Pinpoint the cell where the given text exists, returning its [x, y] midpoint coordinate. 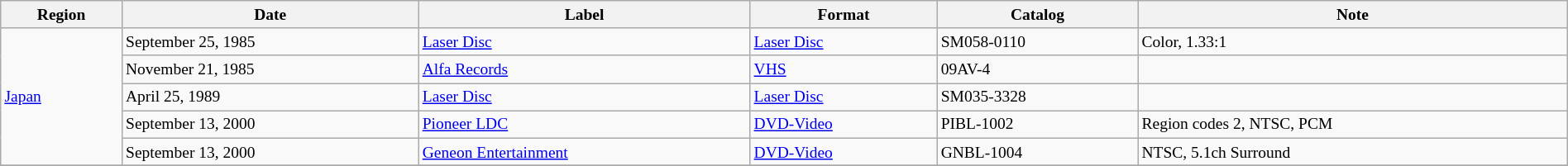
Region [61, 15]
Alfa Records [584, 69]
Catalog [1037, 15]
Label [584, 15]
VHS [844, 69]
09AV-4 [1037, 69]
Date [270, 15]
Region codes 2, NTSC, PCM [1353, 124]
Color, 1.33:1 [1353, 41]
NTSC, 5.1ch Surround [1353, 152]
Pioneer LDC [584, 124]
April 25, 1989 [270, 97]
SM058-0110 [1037, 41]
SM035-3328 [1037, 97]
GNBL-1004 [1037, 152]
Geneon Entertainment [584, 152]
Format [844, 15]
September 25, 1985 [270, 41]
PIBL-1002 [1037, 124]
Note [1353, 15]
Japan [61, 97]
November 21, 1985 [270, 69]
